Return (X, Y) of the center of cell containing provided text 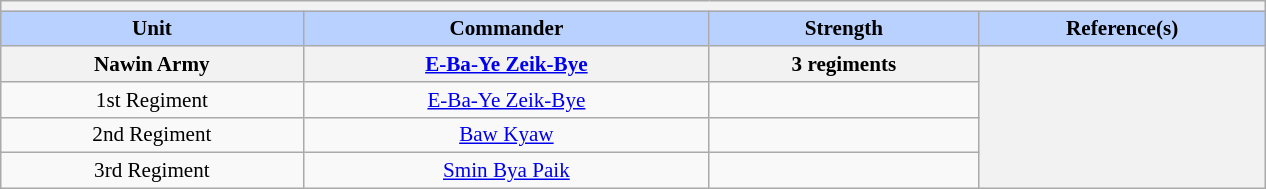
1st Regiment (152, 100)
Reference(s) (1122, 28)
Smin Bya Paik (507, 170)
Unit (152, 28)
2nd Regiment (152, 134)
Commander (507, 28)
3 regiments (844, 64)
Baw Kyaw (507, 134)
Strength (844, 28)
Nawin Army (152, 64)
3rd Regiment (152, 170)
